Extract the [X, Y] coordinate from the center of the cell holding the provided text.  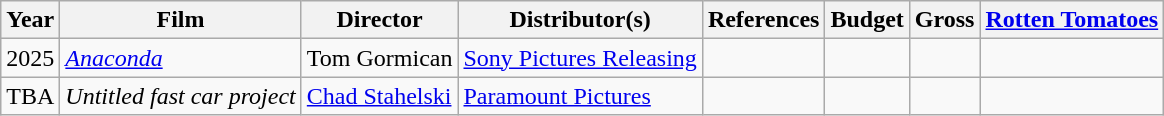
Paramount Pictures [580, 96]
Tom Gormican [380, 58]
Rotten Tomatoes [1072, 20]
Budget [867, 20]
Film [180, 20]
Sony Pictures Releasing [580, 58]
Director [380, 20]
Chad Stahelski [380, 96]
Untitled fast car project [180, 96]
Distributor(s) [580, 20]
2025 [30, 58]
TBA [30, 96]
References [764, 20]
Gross [944, 20]
Anaconda [180, 58]
Year [30, 20]
